Output the (x, y) coordinate of the center of the cell containing the given text.  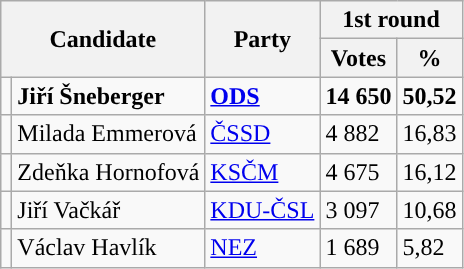
16,12 (430, 172)
Jiří Vačkář (108, 210)
14 650 (358, 96)
1 689 (358, 248)
Zdeňka Hornofová (108, 172)
Jiří Šneberger (108, 96)
KDU-ČSL (262, 210)
Party (262, 39)
% (430, 58)
1st round (391, 20)
4 675 (358, 172)
10,68 (430, 210)
50,52 (430, 96)
Milada Emmerová (108, 134)
16,83 (430, 134)
KSČM (262, 172)
3 097 (358, 210)
Votes (358, 58)
NEZ (262, 248)
Candidate (103, 39)
4 882 (358, 134)
ČSSD (262, 134)
ODS (262, 96)
Václav Havlík (108, 248)
5,82 (430, 248)
